Extract the (x, y) coordinate from the center of the cell holding the provided text.  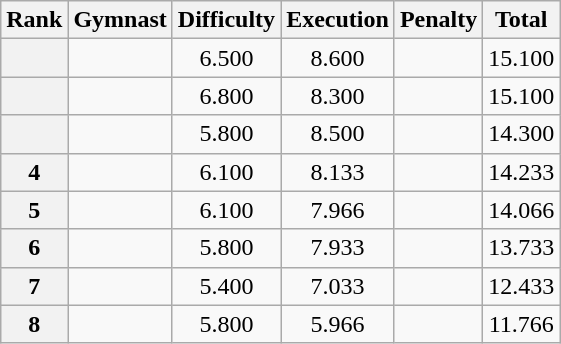
7.966 (338, 210)
11.766 (522, 324)
Rank (34, 20)
14.233 (522, 172)
8 (34, 324)
7.933 (338, 248)
Gymnast (120, 20)
Penalty (438, 20)
6.500 (226, 58)
Total (522, 20)
5 (34, 210)
14.300 (522, 134)
8.300 (338, 96)
8.600 (338, 58)
Execution (338, 20)
Difficulty (226, 20)
5.966 (338, 324)
13.733 (522, 248)
12.433 (522, 286)
14.066 (522, 210)
8.133 (338, 172)
6 (34, 248)
7 (34, 286)
4 (34, 172)
7.033 (338, 286)
6.800 (226, 96)
5.400 (226, 286)
8.500 (338, 134)
